Detect which cell encompasses the target text, then output its (X, Y) center coordinate. 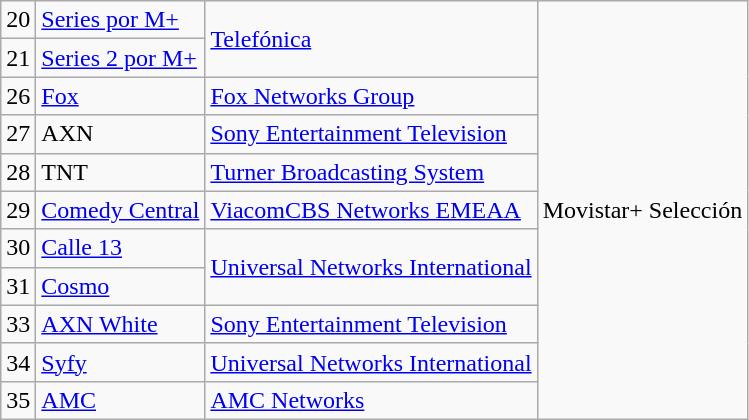
Turner Broadcasting System (371, 172)
Syfy (120, 362)
TNT (120, 172)
31 (18, 286)
Calle 13 (120, 248)
Fox (120, 96)
Series 2 por M+ (120, 58)
AMC Networks (371, 400)
AMC (120, 400)
Cosmo (120, 286)
35 (18, 400)
Fox Networks Group (371, 96)
Telefónica (371, 39)
Comedy Central (120, 210)
ViacomCBS Networks EMEAA (371, 210)
Series por M+ (120, 20)
29 (18, 210)
28 (18, 172)
AXN (120, 134)
20 (18, 20)
26 (18, 96)
21 (18, 58)
33 (18, 324)
AXN White (120, 324)
34 (18, 362)
Movistar+ Selección (642, 210)
27 (18, 134)
30 (18, 248)
